Capture the cell that displays the provided text and extract its (X, Y) central coordinate. 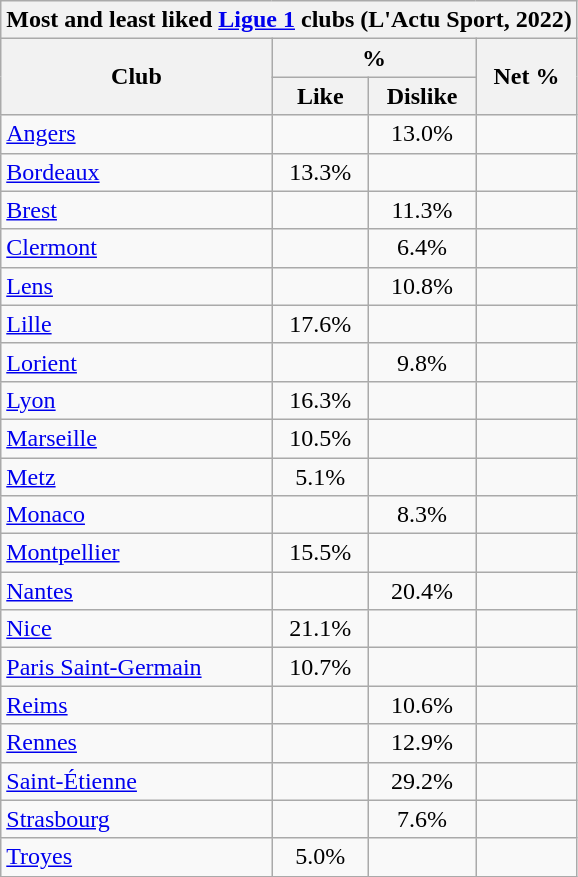
11.3% (422, 210)
Clermont (136, 248)
6.4% (422, 248)
5.0% (320, 857)
Nantes (136, 591)
Net % (526, 77)
Club (136, 77)
13.0% (422, 134)
Reims (136, 705)
9.8% (422, 362)
12.9% (422, 743)
13.3% (320, 172)
Montpellier (136, 553)
% (374, 58)
Lens (136, 286)
Most and least liked Ligue 1 clubs (L'Actu Sport, 2022) (289, 20)
Marseille (136, 438)
Bordeaux (136, 172)
29.2% (422, 781)
10.7% (320, 667)
Strasbourg (136, 819)
10.6% (422, 705)
Rennes (136, 743)
Saint-Étienne (136, 781)
Metz (136, 477)
Troyes (136, 857)
Dislike (422, 96)
Nice (136, 629)
15.5% (320, 553)
Brest (136, 210)
7.6% (422, 819)
10.5% (320, 438)
17.6% (320, 324)
Lorient (136, 362)
8.3% (422, 515)
21.1% (320, 629)
16.3% (320, 400)
10.8% (422, 286)
Paris Saint-Germain (136, 667)
Monaco (136, 515)
5.1% (320, 477)
Like (320, 96)
Lyon (136, 400)
20.4% (422, 591)
Angers (136, 134)
Lille (136, 324)
